Detect which cell encompasses the target text, then output its (x, y) center coordinate. 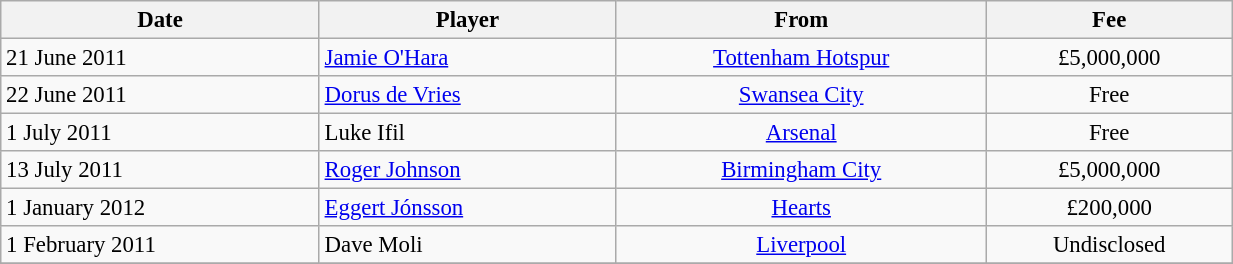
Date (160, 20)
Arsenal (802, 133)
22 June 2011 (160, 95)
Birmingham City (802, 170)
Fee (1110, 20)
Jamie O'Hara (467, 58)
Hearts (802, 208)
1 January 2012 (160, 208)
Luke Ifil (467, 133)
1 February 2011 (160, 245)
Player (467, 20)
£200,000 (1110, 208)
Undisclosed (1110, 245)
Roger Johnson (467, 170)
Liverpool (802, 245)
Dave Moli (467, 245)
Swansea City (802, 95)
13 July 2011 (160, 170)
Dorus de Vries (467, 95)
1 July 2011 (160, 133)
Eggert Jónsson (467, 208)
Tottenham Hotspur (802, 58)
From (802, 20)
21 June 2011 (160, 58)
